Extract the [X, Y] coordinate from the center of the cell holding the provided text.  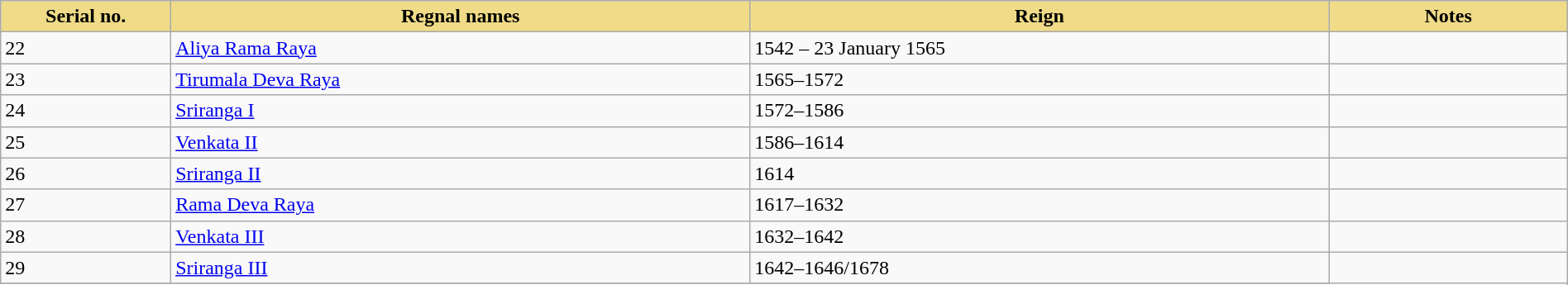
Venkata II [461, 142]
1565–1572 [1040, 79]
Venkata III [461, 236]
27 [86, 205]
1586–1614 [1040, 142]
Aliya Rama Raya [461, 48]
Sriranga I [461, 111]
Regnal names [461, 17]
1642–1646/1678 [1040, 268]
1632–1642 [1040, 236]
23 [86, 79]
Rama Deva Raya [461, 205]
1542 – 23 January 1565 [1040, 48]
Reign [1040, 17]
Sriranga III [461, 268]
Notes [1448, 17]
25 [86, 142]
24 [86, 111]
22 [86, 48]
29 [86, 268]
28 [86, 236]
1617–1632 [1040, 205]
1572–1586 [1040, 111]
Serial no. [86, 17]
26 [86, 173]
Tirumala Deva Raya [461, 79]
Sriranga II [461, 173]
1614 [1040, 173]
